Locate the cell with the specified text and output its [x, y] center coordinate. 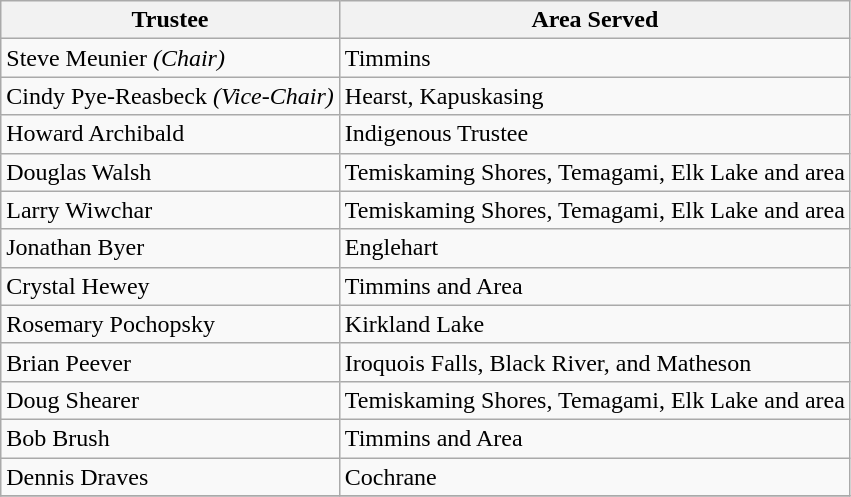
Douglas Walsh [170, 172]
Howard Archibald [170, 134]
Cindy Pye-Reasbeck (Vice-Chair) [170, 96]
Hearst, Kapuskasing [594, 96]
Trustee [170, 20]
Area Served [594, 20]
Doug Shearer [170, 400]
Crystal Hewey [170, 286]
Cochrane [594, 477]
Bob Brush [170, 438]
Kirkland Lake [594, 324]
Indigenous Trustee [594, 134]
Jonathan Byer [170, 248]
Rosemary Pochopsky [170, 324]
Timmins [594, 58]
Iroquois Falls, Black River, and Matheson [594, 362]
Dennis Draves [170, 477]
Englehart [594, 248]
Steve Meunier (Chair) [170, 58]
Larry Wiwchar [170, 210]
Brian Peever [170, 362]
